Locate the cell with the specified text and output its [X, Y] center coordinate. 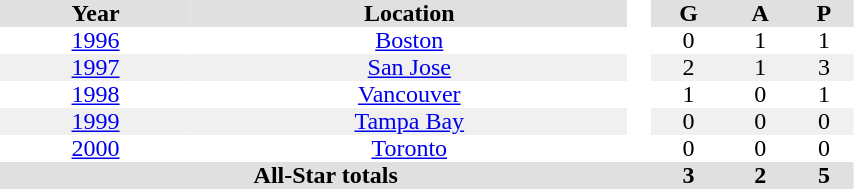
All-Star totals [326, 176]
Toronto [409, 148]
Boston [409, 40]
Year [96, 14]
5 [824, 176]
1996 [96, 40]
A [760, 14]
1997 [96, 68]
G [688, 14]
San Jose [409, 68]
Tampa Bay [409, 122]
1998 [96, 94]
Vancouver [409, 94]
1999 [96, 122]
P [824, 14]
2000 [96, 148]
Location [409, 14]
